Search for the cell housing the specified text and yield its (X, Y) center coordinate. 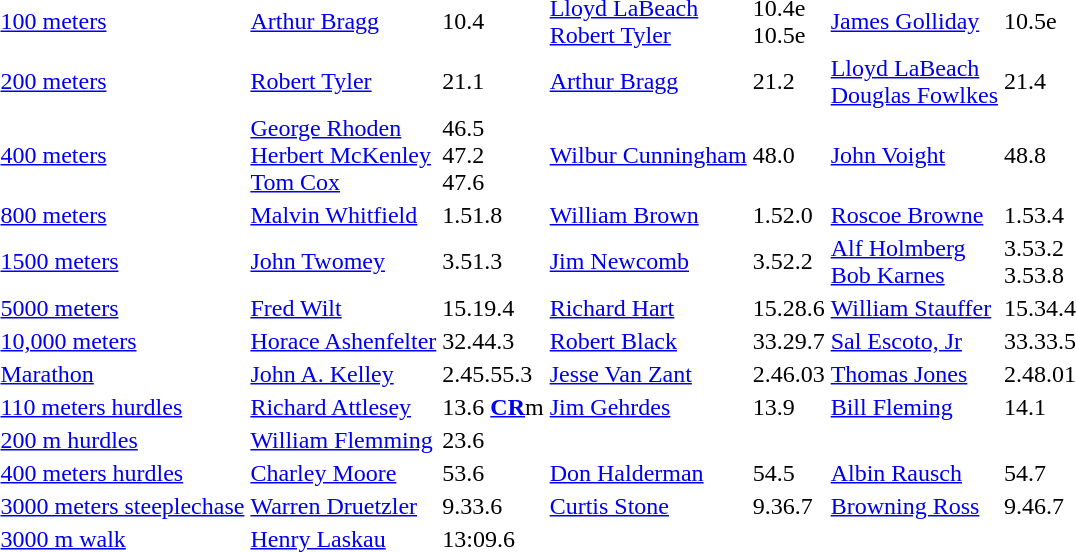
Horace Ashenfelter (344, 341)
Arthur Bragg (648, 82)
Sal Escoto, Jr (914, 341)
21.1 (493, 82)
33.29.7 (788, 341)
3.51.3 (493, 262)
54.5 (788, 473)
John Voight (914, 155)
2.46.03 (788, 374)
Roscoe Browne (914, 215)
Warren Druetzler (344, 506)
Curtis Stone (648, 506)
Albin Rausch (914, 473)
Charley Moore (344, 473)
Malvin Whitfield (344, 215)
Thomas Jones (914, 374)
Lloyd LaBeach Douglas Fowlkes (914, 82)
Robert Black (648, 341)
15.28.6 (788, 308)
William Brown (648, 215)
53.6 (493, 473)
15.19.4 (493, 308)
13.6 CRm (493, 407)
Jim Gehrdes (648, 407)
Wilbur Cunningham (648, 155)
George Rhoden Herbert McKenley Tom Cox (344, 155)
Jim Newcomb (648, 262)
William Stauffer (914, 308)
13.9 (788, 407)
Don Halderman (648, 473)
Jesse Van Zant (648, 374)
9.36.7 (788, 506)
John Twomey (344, 262)
John A. Kelley (344, 374)
William Flemming (344, 440)
32.44.3 (493, 341)
Richard Attlesey (344, 407)
3.52.2 (788, 262)
21.2 (788, 82)
Bill Fleming (914, 407)
1.51.8 (493, 215)
Robert Tyler (344, 82)
23.6 (493, 440)
46.547.247.6 (493, 155)
9.33.6 (493, 506)
Browning Ross (914, 506)
1.52.0 (788, 215)
Fred Wilt (344, 308)
48.0 (788, 155)
Alf Holmberg Bob Karnes (914, 262)
Richard Hart (648, 308)
2.45.55.3 (493, 374)
